Return the [x, y] coordinate for the center point of the cell that contains the specified text.  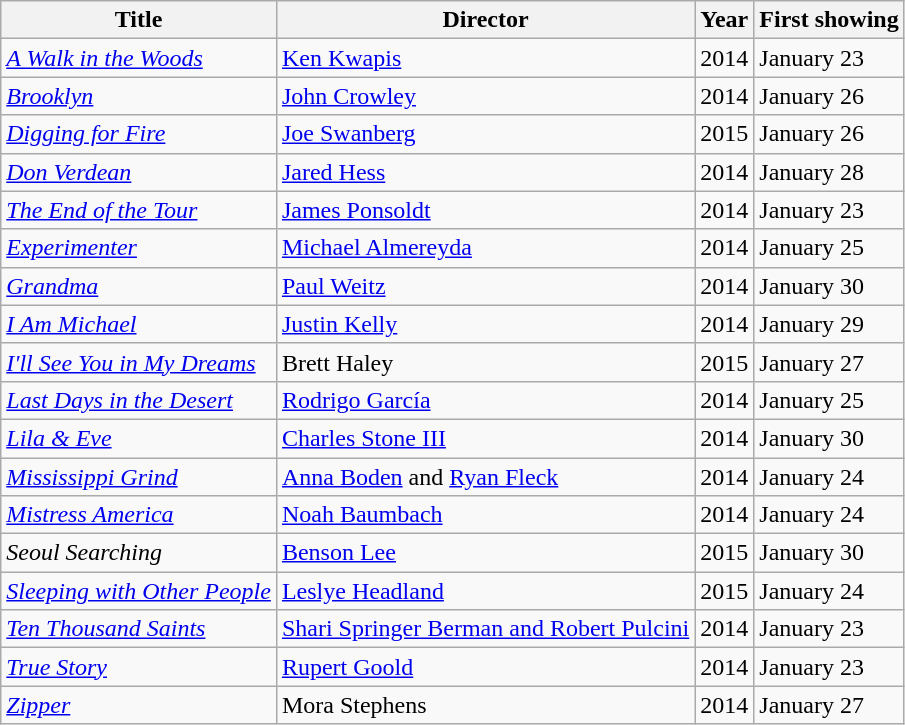
Brett Haley [485, 362]
Leslye Headland [485, 591]
Brooklyn [139, 96]
Title [139, 20]
I'll See You in My Dreams [139, 362]
Mississippi Grind [139, 477]
Shari Springer Berman and Robert Pulcini [485, 629]
Year [724, 20]
Digging for Fire [139, 134]
Noah Baumbach [485, 515]
Zipper [139, 705]
Justin Kelly [485, 324]
Mistress America [139, 515]
The End of the Tour [139, 210]
First showing [829, 20]
Jared Hess [485, 172]
True Story [139, 667]
John Crowley [485, 96]
Paul Weitz [485, 286]
Director [485, 20]
Last Days in the Desert [139, 400]
Benson Lee [485, 553]
Ken Kwapis [485, 58]
January 29 [829, 324]
Charles Stone III [485, 438]
I Am Michael [139, 324]
Grandma [139, 286]
Sleeping with Other People [139, 591]
Seoul Searching [139, 553]
A Walk in the Woods [139, 58]
Joe Swanberg [485, 134]
Rodrigo García [485, 400]
Mora Stephens [485, 705]
Rupert Goold [485, 667]
Ten Thousand Saints [139, 629]
Don Verdean [139, 172]
Michael Almereyda [485, 248]
January 28 [829, 172]
Anna Boden and Ryan Fleck [485, 477]
James Ponsoldt [485, 210]
Experimenter [139, 248]
Lila & Eve [139, 438]
